From the cell containing the given text, extract its center point as (X, Y) coordinate. 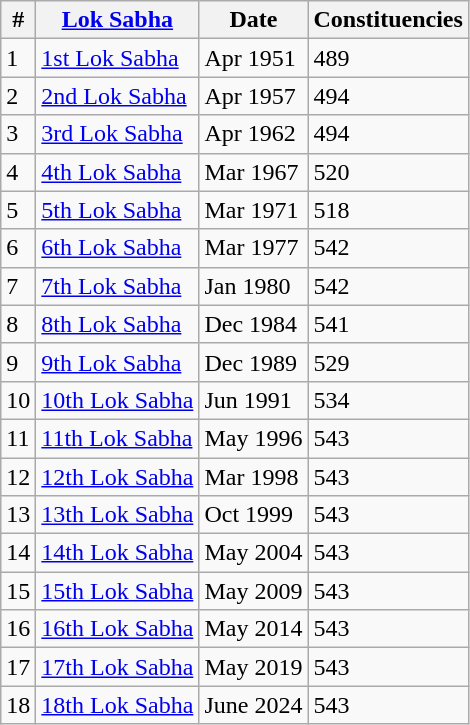
6th Lok Sabha (118, 248)
17th Lok Sabha (118, 667)
8 (18, 324)
Constituencies (388, 20)
14 (18, 553)
4th Lok Sabha (118, 172)
529 (388, 362)
17 (18, 667)
Mar 1998 (254, 477)
15 (18, 591)
518 (388, 210)
5th Lok Sabha (118, 210)
11th Lok Sabha (118, 438)
12 (18, 477)
Oct 1999 (254, 515)
Mar 1967 (254, 172)
9th Lok Sabha (118, 362)
Apr 1962 (254, 134)
9 (18, 362)
18th Lok Sabha (118, 705)
541 (388, 324)
Dec 1984 (254, 324)
Dec 1989 (254, 362)
10th Lok Sabha (118, 400)
Lok Sabha (118, 20)
Date (254, 20)
2nd Lok Sabha (118, 96)
May 2014 (254, 629)
# (18, 20)
7 (18, 286)
16th Lok Sabha (118, 629)
6 (18, 248)
8th Lok Sabha (118, 324)
11 (18, 438)
13 (18, 515)
15th Lok Sabha (118, 591)
489 (388, 58)
3rd Lok Sabha (118, 134)
5 (18, 210)
16 (18, 629)
May 2004 (254, 553)
520 (388, 172)
1st Lok Sabha (118, 58)
May 2009 (254, 591)
Jun 1991 (254, 400)
2 (18, 96)
May 1996 (254, 438)
7th Lok Sabha (118, 286)
18 (18, 705)
Apr 1951 (254, 58)
4 (18, 172)
534 (388, 400)
Apr 1957 (254, 96)
12th Lok Sabha (118, 477)
1 (18, 58)
Mar 1977 (254, 248)
3 (18, 134)
Jan 1980 (254, 286)
June 2024 (254, 705)
13th Lok Sabha (118, 515)
14th Lok Sabha (118, 553)
10 (18, 400)
May 2019 (254, 667)
Mar 1971 (254, 210)
